From the cell containing the given text, extract its center point as (X, Y) coordinate. 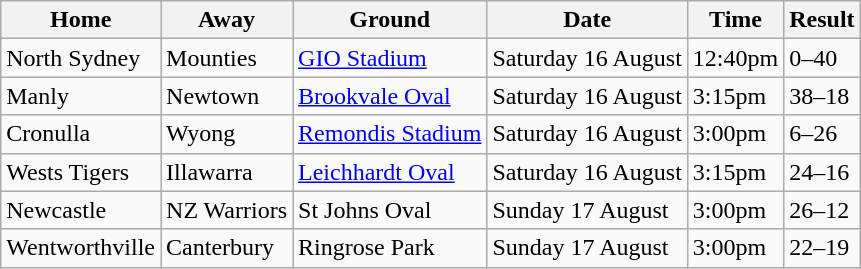
Ringrose Park (390, 248)
North Sydney (81, 58)
12:40pm (735, 58)
Canterbury (227, 248)
26–12 (822, 210)
Wyong (227, 134)
Away (227, 20)
Time (735, 20)
Wests Tigers (81, 172)
Remondis Stadium (390, 134)
Newcastle (81, 210)
Leichhardt Oval (390, 172)
Illawarra (227, 172)
38–18 (822, 96)
St Johns Oval (390, 210)
Home (81, 20)
Newtown (227, 96)
0–40 (822, 58)
Wentworthville (81, 248)
Brookvale Oval (390, 96)
Date (587, 20)
NZ Warriors (227, 210)
Result (822, 20)
6–26 (822, 134)
Manly (81, 96)
Cronulla (81, 134)
Mounties (227, 58)
24–16 (822, 172)
22–19 (822, 248)
GIO Stadium (390, 58)
Ground (390, 20)
